Return [x, y] of the center of cell containing provided text 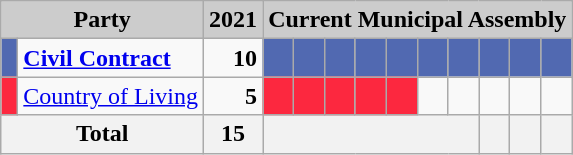
15 [234, 134]
5 [234, 96]
Country of Living [111, 96]
Civil Contract [111, 58]
Current Municipal Assembly [418, 20]
10 [234, 58]
Party [102, 20]
Total [102, 134]
2021 [234, 20]
